Pinpoint the cell where the given text exists, returning its [x, y] midpoint coordinate. 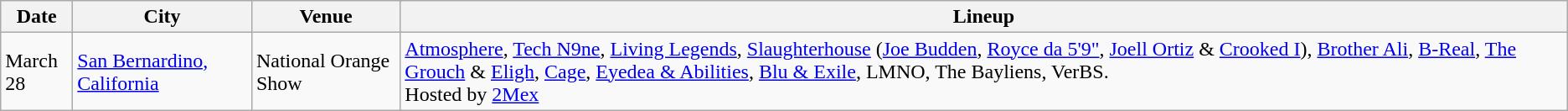
City [162, 17]
Date [37, 17]
March 28 [37, 71]
Lineup [983, 17]
Venue [325, 17]
San Bernardino, California [162, 71]
National Orange Show [325, 71]
